Output the (x, y) coordinate of the center of the cell containing the given text.  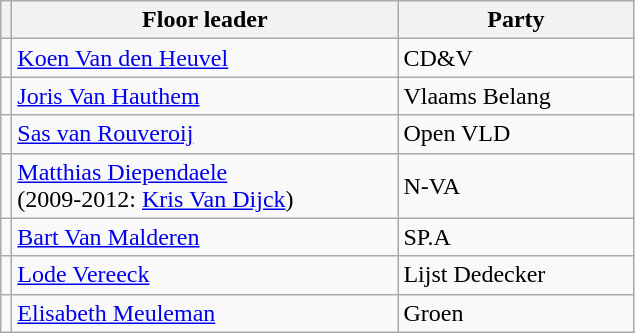
SP.A (516, 237)
Koen Van den Heuvel (205, 58)
Floor leader (205, 20)
Groen (516, 313)
Lijst Dedecker (516, 275)
Open VLD (516, 134)
Elisabeth Meuleman (205, 313)
CD&V (516, 58)
Vlaams Belang (516, 96)
Party (516, 20)
N-VA (516, 186)
Sas van Rouveroij (205, 134)
Matthias Diependaele(2009-2012: Kris Van Dijck) (205, 186)
Joris Van Hauthem (205, 96)
Bart Van Malderen (205, 237)
Lode Vereeck (205, 275)
